Provide the (X, Y) coordinate of the cell's center where the given text is located.  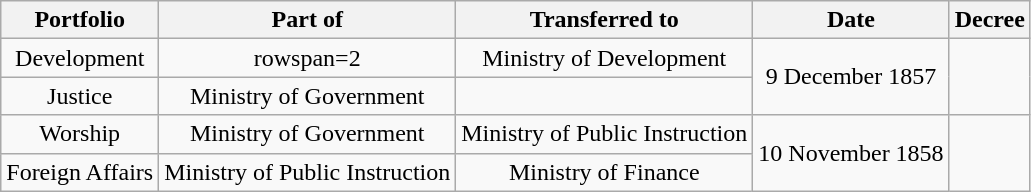
Part of (308, 20)
Ministry of Development (604, 58)
Decree (990, 20)
Worship (80, 134)
rowspan=2 (308, 58)
Portfolio (80, 20)
10 November 1858 (851, 153)
Ministry of Finance (604, 172)
Date (851, 20)
9 December 1857 (851, 77)
Transferred to (604, 20)
Foreign Affairs (80, 172)
Development (80, 58)
Justice (80, 96)
